Determine the [x, y] coordinate at the center of the cell enclosing the given text.  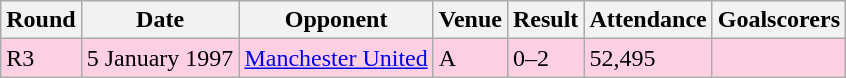
A [470, 58]
Result [545, 20]
R3 [41, 58]
Venue [470, 20]
Goalscorers [778, 20]
0–2 [545, 58]
Round [41, 20]
Opponent [336, 20]
Manchester United [336, 58]
Date [160, 20]
52,495 [648, 58]
Attendance [648, 20]
5 January 1997 [160, 58]
